Determine the (x, y) coordinate at the center of the cell enclosing the given text.  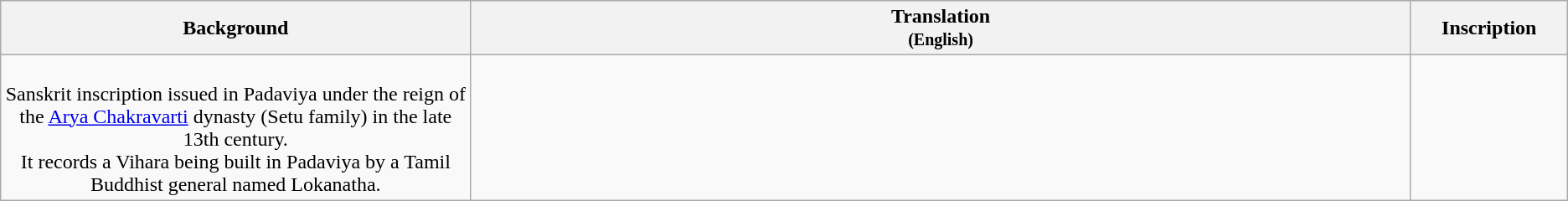
Translation(English) (941, 28)
Inscription (1489, 28)
Background (236, 28)
